Find where the given text appears and provide that cell's center as [x, y] coordinate. 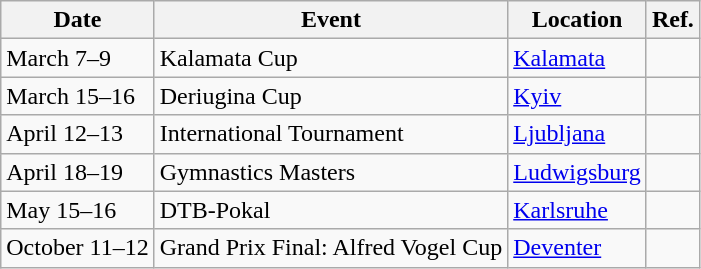
Event [331, 20]
Kalamata Cup [331, 58]
March 15–16 [78, 96]
October 11–12 [78, 248]
April 12–13 [78, 134]
Gymnastics Masters [331, 172]
Date [78, 20]
Location [578, 20]
Deventer [578, 248]
Kalamata [578, 58]
May 15–16 [78, 210]
International Tournament [331, 134]
Ljubljana [578, 134]
Ref. [672, 20]
Ludwigsburg [578, 172]
Karlsruhe [578, 210]
Kyiv [578, 96]
April 18–19 [78, 172]
Deriugina Cup [331, 96]
March 7–9 [78, 58]
Grand Prix Final: Alfred Vogel Cup [331, 248]
DTB-Pokal [331, 210]
